Output the (X, Y) coordinate of the center of the cell containing the given text.  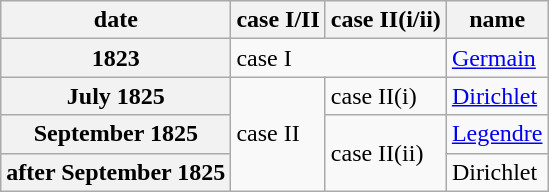
case I/II (278, 20)
date (116, 20)
July 1825 (116, 96)
case II(i) (386, 96)
after September 1825 (116, 172)
case II(i/ii) (386, 20)
name (497, 20)
1823 (116, 58)
case II(ii) (386, 153)
Germain (497, 58)
case II (278, 134)
case I (338, 58)
September 1825 (116, 134)
Legendre (497, 134)
